Return (X, Y) of the center of cell containing provided text 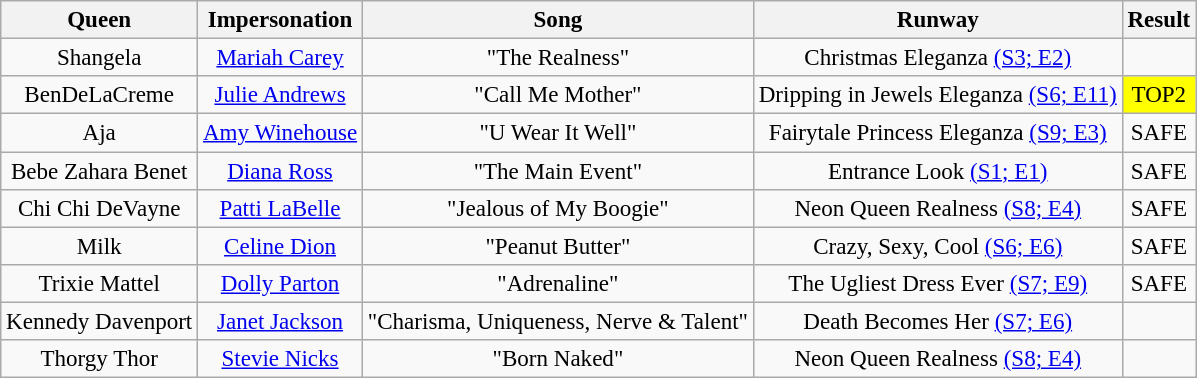
"Call Me Mother" (558, 95)
Milk (100, 246)
Stevie Nicks (280, 359)
"The Main Event" (558, 171)
Queen (100, 20)
Bebe Zahara Benet (100, 171)
Crazy, Sexy, Cool (S6; E6) (938, 246)
Janet Jackson (280, 322)
Amy Winehouse (280, 133)
Christmas Eleganza (S3; E2) (938, 58)
"U Wear It Well" (558, 133)
Runway (938, 20)
Trixie Mattel (100, 284)
Result (1158, 20)
Song (558, 20)
TOP2 (1158, 95)
Mariah Carey (280, 58)
Kennedy Davenport (100, 322)
Fairytale Princess Eleganza (S9; E3) (938, 133)
Impersonation (280, 20)
Patti LaBelle (280, 209)
"Born Naked" (558, 359)
Diana Ross (280, 171)
Aja (100, 133)
Celine Dion (280, 246)
Thorgy Thor (100, 359)
Death Becomes Her (S7; E6) (938, 322)
Dolly Parton (280, 284)
Shangela (100, 58)
Entrance Look (S1; E1) (938, 171)
BenDeLaCreme (100, 95)
Chi Chi DeVayne (100, 209)
Julie Andrews (280, 95)
"Charisma, Uniqueness, Nerve & Talent" (558, 322)
"Peanut Butter" (558, 246)
Dripping in Jewels Eleganza (S6; E11) (938, 95)
"Jealous of My Boogie" (558, 209)
"Adrenaline" (558, 284)
"The Realness" (558, 58)
The Ugliest Dress Ever (S7; E9) (938, 284)
